Search for the cell housing the specified text and yield its (X, Y) center coordinate. 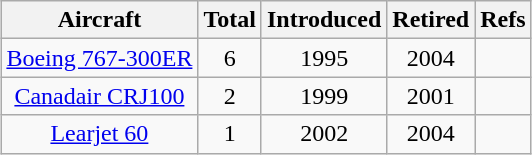
1 (230, 134)
Introduced (324, 20)
1995 (324, 58)
2002 (324, 134)
Retired (431, 20)
Learjet 60 (100, 134)
Boeing 767-300ER (100, 58)
6 (230, 58)
Refs (503, 20)
2 (230, 96)
1999 (324, 96)
Canadair CRJ100 (100, 96)
Total (230, 20)
2001 (431, 96)
Aircraft (100, 20)
